Detect which cell encompasses the target text, then output its [x, y] center coordinate. 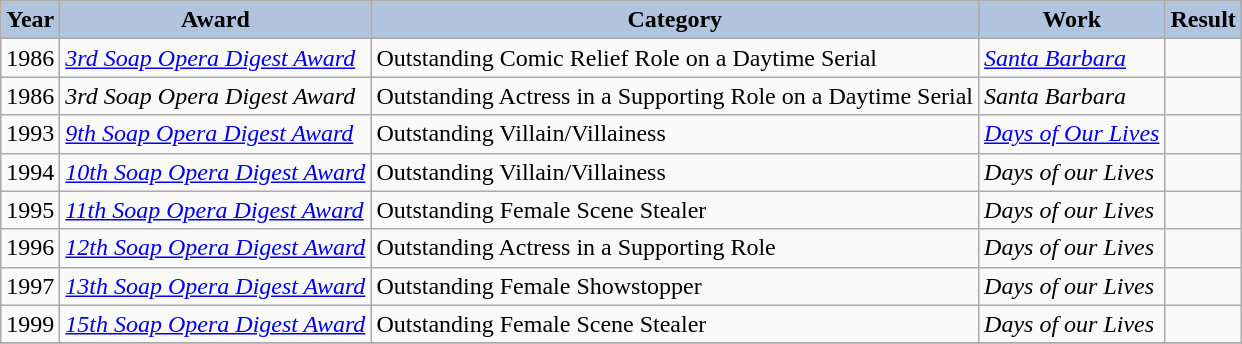
9th Soap Opera Digest Award [216, 134]
Outstanding Actress in a Supporting Role [675, 248]
1997 [30, 286]
1994 [30, 172]
Outstanding Comic Relief Role on a Daytime Serial [675, 58]
Outstanding Actress in a Supporting Role on a Daytime Serial [675, 96]
Days of Our Lives [1072, 134]
12th Soap Opera Digest Award [216, 248]
15th Soap Opera Digest Award [216, 324]
Result [1203, 20]
1999 [30, 324]
Outstanding Female Showstopper [675, 286]
1996 [30, 248]
1995 [30, 210]
11th Soap Opera Digest Award [216, 210]
1993 [30, 134]
13th Soap Opera Digest Award [216, 286]
10th Soap Opera Digest Award [216, 172]
Category [675, 20]
Work [1072, 20]
Award [216, 20]
Year [30, 20]
